Detect which cell encompasses the target text, then output its (X, Y) center coordinate. 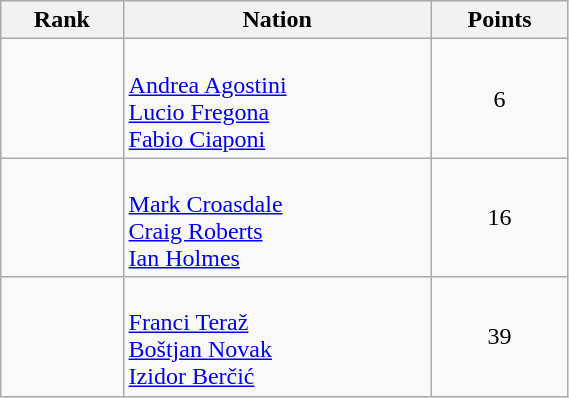
Andrea AgostiniLucio FregonaFabio Ciaponi (277, 98)
Franci TeražBoštjan NovakIzidor Berčić (277, 336)
Points (500, 20)
39 (500, 336)
6 (500, 98)
Nation (277, 20)
16 (500, 218)
Rank (62, 20)
Mark CroasdaleCraig RobertsIan Holmes (277, 218)
